Locate the cell with the specified text and output its (x, y) center coordinate. 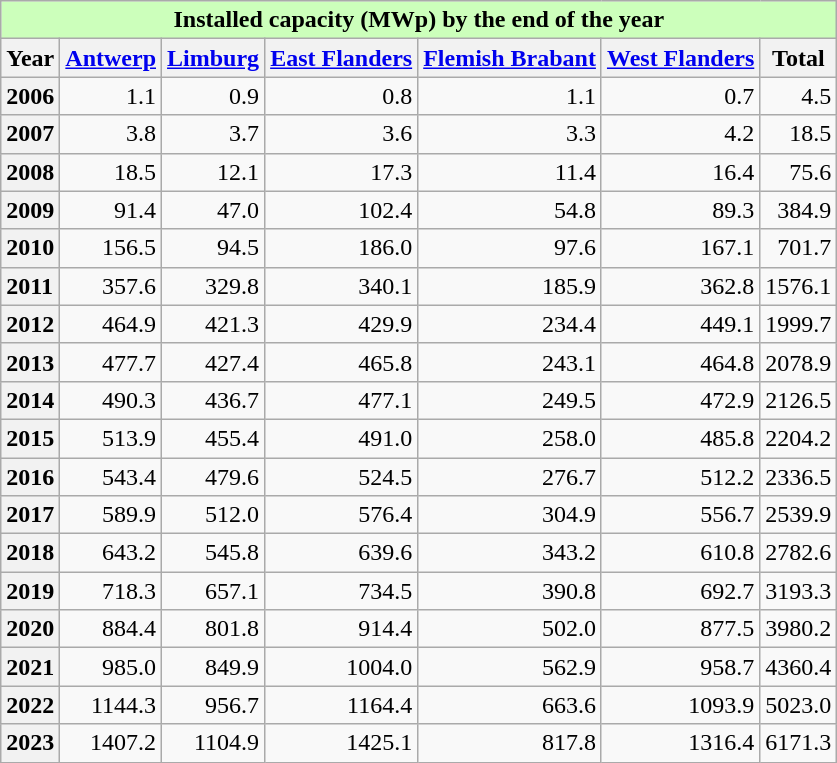
1004.0 (342, 667)
1316.4 (680, 743)
2016 (30, 477)
91.4 (111, 210)
610.8 (680, 553)
884.4 (111, 629)
639.6 (342, 553)
1164.4 (342, 705)
524.5 (342, 477)
556.7 (680, 515)
701.7 (798, 248)
2008 (30, 172)
429.9 (342, 324)
2007 (30, 134)
East Flanders (342, 58)
1407.2 (111, 743)
1999.7 (798, 324)
801.8 (214, 629)
2336.5 (798, 477)
657.1 (214, 591)
2013 (30, 362)
490.3 (111, 400)
2021 (30, 667)
156.5 (111, 248)
877.5 (680, 629)
512.2 (680, 477)
2078.9 (798, 362)
Total (798, 58)
2023 (30, 743)
692.7 (680, 591)
421.3 (214, 324)
47.0 (214, 210)
167.1 (680, 248)
543.4 (111, 477)
340.1 (342, 286)
0.7 (680, 96)
4.5 (798, 96)
545.8 (214, 553)
185.9 (510, 286)
849.9 (214, 667)
Antwerp (111, 58)
329.8 (214, 286)
576.4 (342, 515)
3.8 (111, 134)
6171.3 (798, 743)
12.1 (214, 172)
477.7 (111, 362)
958.7 (680, 667)
0.8 (342, 96)
2006 (30, 96)
479.6 (214, 477)
427.4 (214, 362)
817.8 (510, 743)
Flemish Brabant (510, 58)
2782.6 (798, 553)
97.6 (510, 248)
243.1 (510, 362)
Installed capacity (MWp) by the end of the year (419, 20)
589.9 (111, 515)
449.1 (680, 324)
718.3 (111, 591)
102.4 (342, 210)
2126.5 (798, 400)
485.8 (680, 438)
663.6 (510, 705)
502.0 (510, 629)
734.5 (342, 591)
2012 (30, 324)
0.9 (214, 96)
562.9 (510, 667)
3.7 (214, 134)
362.8 (680, 286)
2018 (30, 553)
3.6 (342, 134)
1576.1 (798, 286)
2204.2 (798, 438)
1425.1 (342, 743)
3.3 (510, 134)
464.8 (680, 362)
956.7 (214, 705)
2022 (30, 705)
186.0 (342, 248)
17.3 (342, 172)
89.3 (680, 210)
357.6 (111, 286)
2015 (30, 438)
464.9 (111, 324)
5023.0 (798, 705)
1144.3 (111, 705)
512.0 (214, 515)
455.4 (214, 438)
4360.4 (798, 667)
4.2 (680, 134)
2009 (30, 210)
513.9 (111, 438)
Limburg (214, 58)
2014 (30, 400)
2539.9 (798, 515)
2010 (30, 248)
643.2 (111, 553)
2019 (30, 591)
384.9 (798, 210)
Year (30, 58)
1093.9 (680, 705)
343.2 (510, 553)
249.5 (510, 400)
258.0 (510, 438)
436.7 (214, 400)
304.9 (510, 515)
985.0 (111, 667)
3193.3 (798, 591)
94.5 (214, 248)
390.8 (510, 591)
491.0 (342, 438)
16.4 (680, 172)
3980.2 (798, 629)
472.9 (680, 400)
1104.9 (214, 743)
2017 (30, 515)
54.8 (510, 210)
465.8 (342, 362)
276.7 (510, 477)
75.6 (798, 172)
234.4 (510, 324)
477.1 (342, 400)
11.4 (510, 172)
2011 (30, 286)
2020 (30, 629)
West Flanders (680, 58)
914.4 (342, 629)
